Output the (X, Y) coordinate of the center of the cell containing the given text.  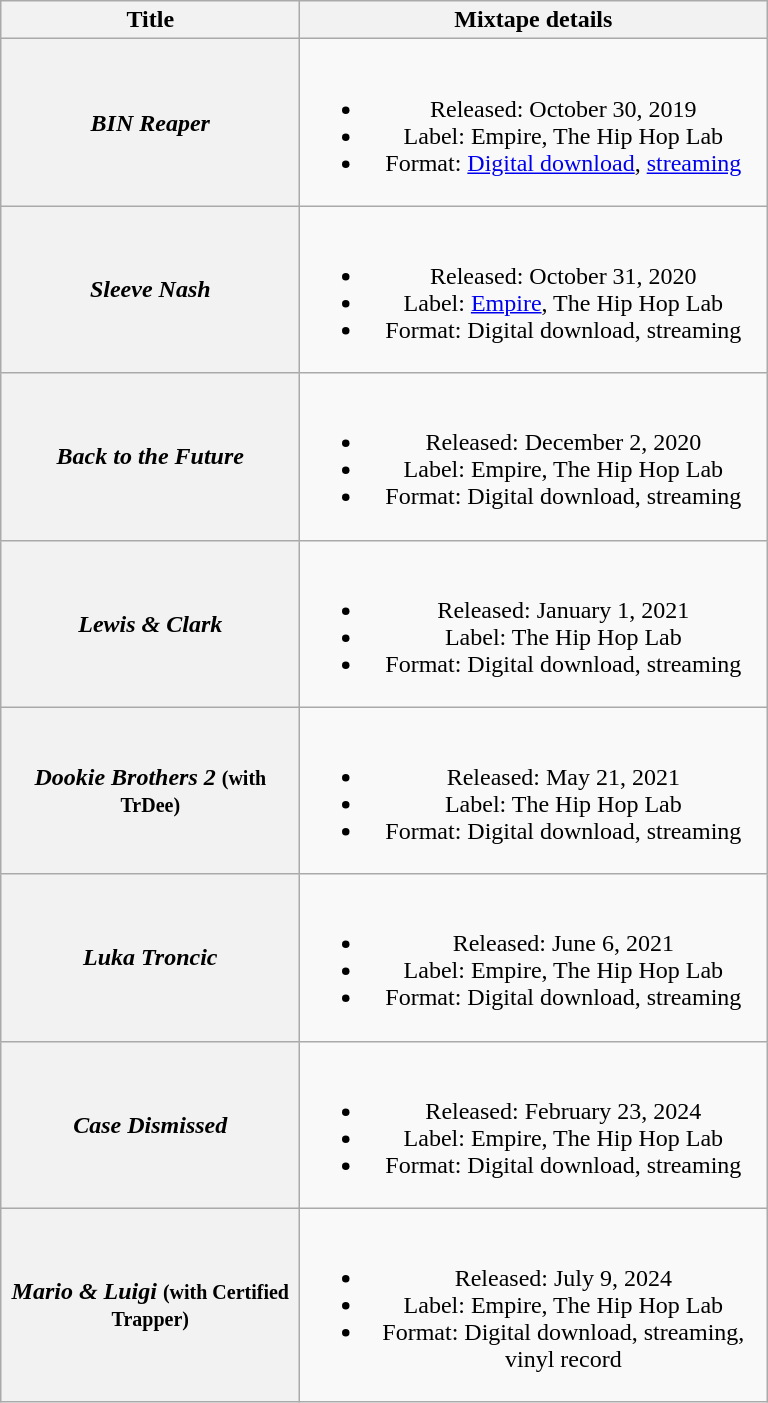
Luka Troncic (150, 958)
Mario & Luigi (with Certified Trapper) (150, 1305)
Case Dismissed (150, 1124)
Lewis & Clark (150, 624)
Mixtape details (534, 20)
Back to the Future (150, 456)
BIN Reaper (150, 122)
Released: July 9, 2024Label: Empire, The Hip Hop LabFormat: Digital download, streaming, vinyl record (534, 1305)
Released: October 31, 2020Label: Empire, The Hip Hop LabFormat: Digital download, streaming (534, 290)
Released: December 2, 2020Label: Empire, The Hip Hop LabFormat: Digital download, streaming (534, 456)
Title (150, 20)
Released: January 1, 2021Label: The Hip Hop LabFormat: Digital download, streaming (534, 624)
Released: May 21, 2021Label: The Hip Hop LabFormat: Digital download, streaming (534, 790)
Released: February 23, 2024Label: Empire, The Hip Hop LabFormat: Digital download, streaming (534, 1124)
Dookie Brothers 2 (with TrDee) (150, 790)
Sleeve Nash (150, 290)
Released: June 6, 2021Label: Empire, The Hip Hop LabFormat: Digital download, streaming (534, 958)
Released: October 30, 2019Label: Empire, The Hip Hop LabFormat: Digital download, streaming (534, 122)
